Identify which cell holds the provided text, then report its (x, y) central coordinate. 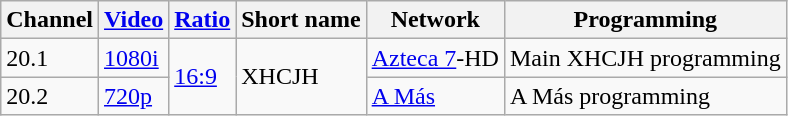
Azteca 7-HD (435, 58)
Programming (645, 20)
XHCJH (301, 77)
20.2 (50, 96)
720p (134, 96)
A Más (435, 96)
Ratio (202, 20)
Video (134, 20)
Short name (301, 20)
16:9 (202, 77)
Channel (50, 20)
Main XHCJH programming (645, 58)
A Más programming (645, 96)
1080i (134, 58)
20.1 (50, 58)
Network (435, 20)
